Return the (x, y) coordinate for the center point of the cell that contains the specified text.  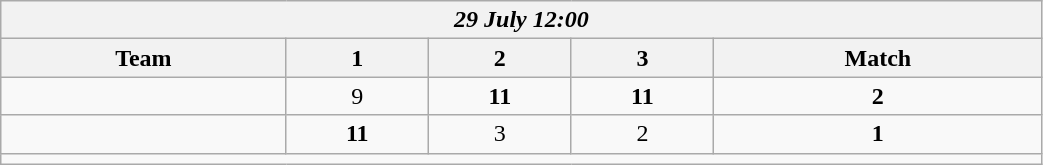
29 July 12:00 (522, 20)
Team (144, 58)
9 (358, 96)
Match (878, 58)
